Find where the given text appears and provide that cell's center as [X, Y] coordinate. 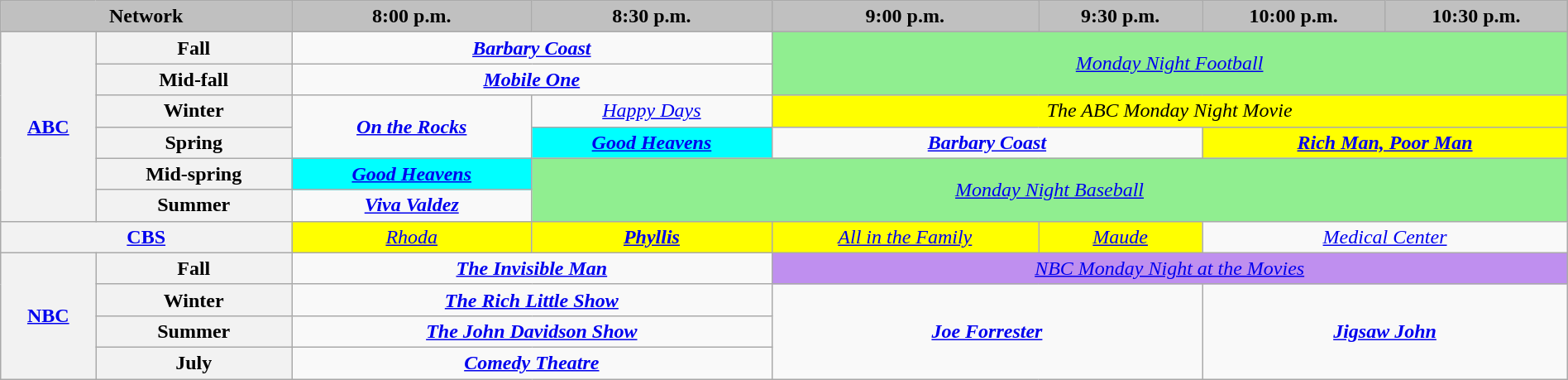
Network [146, 17]
Jigsaw John [1384, 331]
8:00 p.m. [412, 17]
Happy Days [652, 111]
Phyllis [652, 237]
Spring [194, 142]
NBC Monday Night at the Movies [1169, 268]
10:30 p.m. [1475, 17]
10:00 p.m. [1293, 17]
The ABC Monday Night Movie [1169, 111]
Mobile One [532, 79]
All in the Family [905, 237]
Monday Night Baseball [1049, 190]
NBC [48, 315]
Monday Night Football [1169, 64]
Viva Valdez [412, 205]
Mid-fall [194, 79]
July [194, 363]
Maude [1121, 237]
Rhoda [412, 237]
Mid-spring [194, 174]
9:00 p.m. [905, 17]
The John Davidson Show [532, 331]
Joe Forrester [987, 331]
On the Rocks [412, 127]
8:30 p.m. [652, 17]
Medical Center [1384, 237]
The Rich Little Show [532, 300]
The Invisible Man [532, 268]
9:30 p.m. [1121, 17]
Comedy Theatre [532, 363]
CBS [146, 237]
ABC [48, 127]
Rich Man, Poor Man [1384, 142]
